For the text-containing cell, return its midpoint in [X, Y] coordinate format. 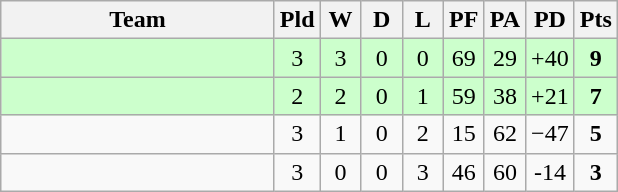
7 [596, 96]
D [382, 20]
9 [596, 58]
38 [504, 96]
5 [596, 134]
62 [504, 134]
+21 [550, 96]
15 [464, 134]
69 [464, 58]
-14 [550, 172]
+40 [550, 58]
W [340, 20]
59 [464, 96]
60 [504, 172]
Pld [297, 20]
−47 [550, 134]
29 [504, 58]
Pts [596, 20]
L [422, 20]
Team [138, 20]
PA [504, 20]
PD [550, 20]
PF [464, 20]
46 [464, 172]
